Extract the (x, y) coordinate from the center of the cell holding the provided text.  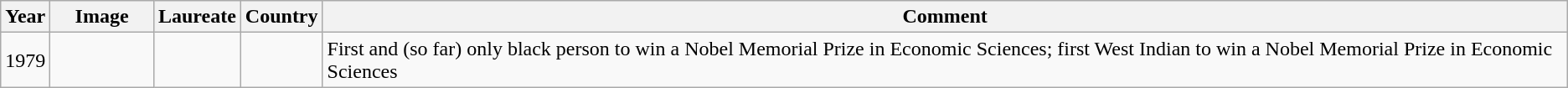
Comment (945, 17)
Country (281, 17)
Year (25, 17)
Laureate (197, 17)
Image (102, 17)
1979 (25, 60)
